Return [X, Y] of the center of cell containing provided text 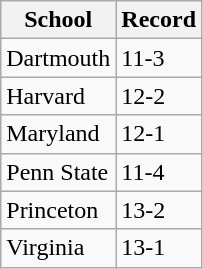
School [58, 20]
12-2 [159, 96]
Dartmouth [58, 58]
Harvard [58, 96]
Maryland [58, 134]
Virginia [58, 248]
11-3 [159, 58]
13-1 [159, 248]
12-1 [159, 134]
Princeton [58, 210]
11-4 [159, 172]
13-2 [159, 210]
Record [159, 20]
Penn State [58, 172]
